Detect which cell encompasses the target text, then output its (x, y) center coordinate. 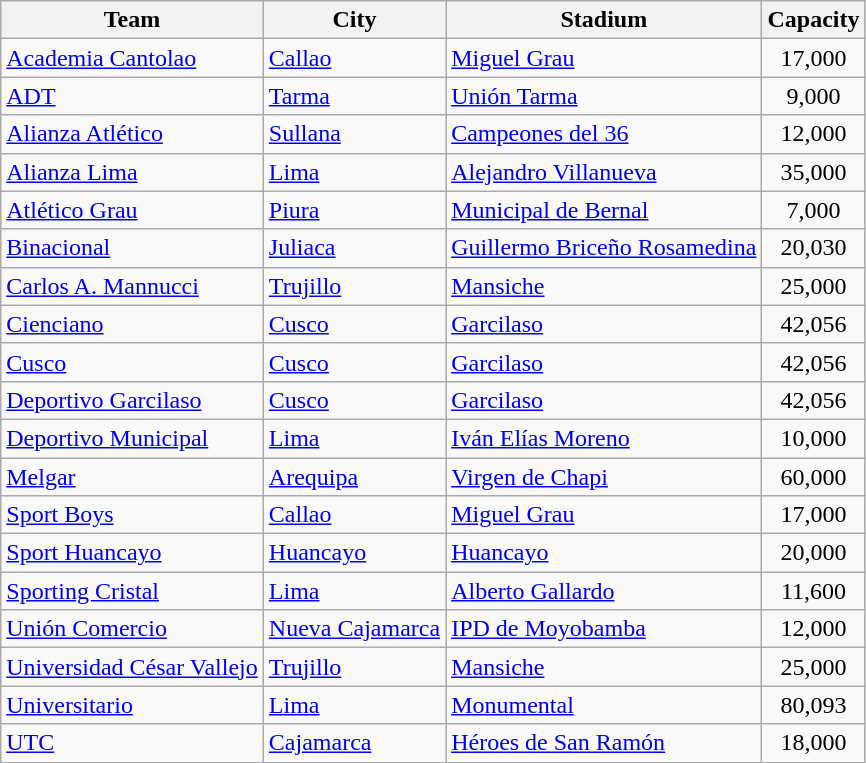
Deportivo Garcilaso (132, 400)
80,093 (814, 705)
Monumental (604, 705)
Atlético Grau (132, 210)
Deportivo Municipal (132, 438)
ADT (132, 96)
Cienciano (132, 324)
Academia Cantolao (132, 58)
10,000 (814, 438)
Tarma (354, 96)
Arequipa (354, 477)
Guillermo Briceño Rosamedina (604, 248)
20,030 (814, 248)
Alejandro Villanueva (604, 172)
Stadium (604, 20)
20,000 (814, 553)
Carlos A. Mannucci (132, 286)
Alianza Lima (132, 172)
Universidad César Vallejo (132, 667)
11,600 (814, 591)
Piura (354, 210)
Sport Boys (132, 515)
Héroes de San Ramón (604, 743)
UTC (132, 743)
Melgar (132, 477)
7,000 (814, 210)
Cajamarca (354, 743)
Sport Huancayo (132, 553)
18,000 (814, 743)
Municipal de Bernal (604, 210)
Sporting Cristal (132, 591)
Team (132, 20)
Unión Tarma (604, 96)
Capacity (814, 20)
60,000 (814, 477)
Binacional (132, 248)
Universitario (132, 705)
Juliaca (354, 248)
City (354, 20)
Iván Elías Moreno (604, 438)
35,000 (814, 172)
Campeones del 36 (604, 134)
Sullana (354, 134)
Virgen de Chapi (604, 477)
Nueva Cajamarca (354, 629)
Alberto Gallardo (604, 591)
9,000 (814, 96)
IPD de Moyobamba (604, 629)
Unión Comercio (132, 629)
Alianza Atlético (132, 134)
